Scan for the cell matching the given text and deliver its (x, y) coordinate at center. 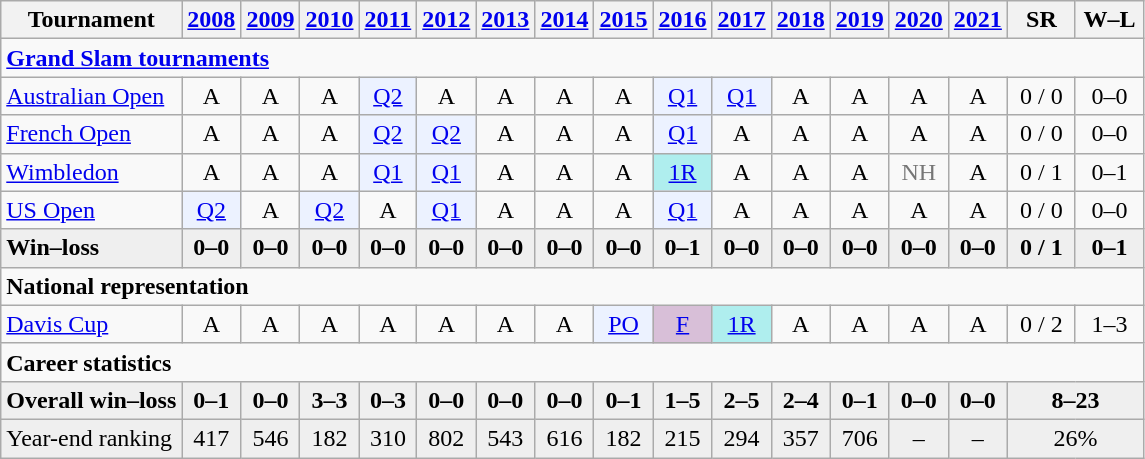
Year-end ranking (92, 438)
French Open (92, 134)
2016 (682, 20)
3–3 (330, 400)
2015 (624, 20)
Grand Slam tournaments (572, 58)
2009 (270, 20)
1–3 (1109, 324)
8–23 (1075, 400)
2021 (978, 20)
706 (860, 438)
1–5 (682, 400)
2012 (446, 20)
357 (800, 438)
616 (564, 438)
2010 (330, 20)
26% (1075, 438)
0 / 2 (1041, 324)
Davis Cup (92, 324)
NH (918, 172)
Tournament (92, 20)
2011 (388, 20)
2008 (212, 20)
Win–loss (92, 248)
546 (270, 438)
2014 (564, 20)
2–4 (800, 400)
294 (742, 438)
SR (1041, 20)
802 (446, 438)
PO (624, 324)
Career statistics (572, 362)
543 (506, 438)
310 (388, 438)
Australian Open (92, 96)
National representation (572, 286)
2020 (918, 20)
Overall win–loss (92, 400)
2–5 (742, 400)
W–L (1109, 20)
215 (682, 438)
F (682, 324)
2018 (800, 20)
Wimbledon (92, 172)
US Open (92, 210)
2013 (506, 20)
417 (212, 438)
2017 (742, 20)
0–3 (388, 400)
2019 (860, 20)
